Capture the cell that displays the provided text and extract its [X, Y] central coordinate. 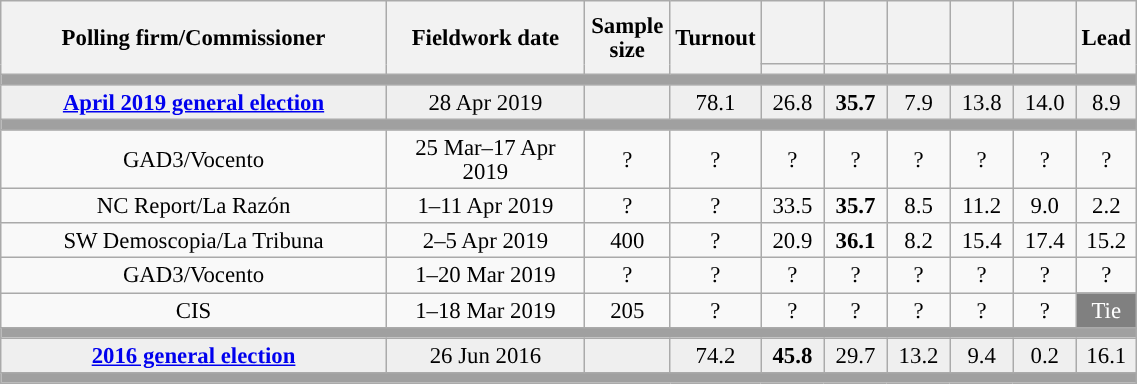
Turnout [716, 38]
14.0 [1044, 102]
36.1 [856, 242]
28 Apr 2019 [485, 102]
13.2 [918, 356]
2016 general election [194, 356]
9.4 [982, 356]
13.8 [982, 102]
15.2 [1106, 242]
16.1 [1106, 356]
1–18 Mar 2019 [485, 310]
9.0 [1044, 206]
8.2 [918, 242]
25 Mar–17 Apr 2019 [485, 160]
33.5 [792, 206]
11.2 [982, 206]
Lead [1106, 38]
NC Report/La Razón [194, 206]
2–5 Apr 2019 [485, 242]
17.4 [1044, 242]
74.2 [716, 356]
1–11 Apr 2019 [485, 206]
29.7 [856, 356]
Polling firm/Commissioner [194, 38]
20.9 [792, 242]
78.1 [716, 102]
April 2019 general election [194, 102]
26.8 [792, 102]
1–20 Mar 2019 [485, 276]
SW Demoscopia/La Tribuna [194, 242]
Fieldwork date [485, 38]
CIS [194, 310]
0.2 [1044, 356]
2.2 [1106, 206]
8.5 [918, 206]
45.8 [792, 356]
8.9 [1106, 102]
Sample size [627, 38]
7.9 [918, 102]
400 [627, 242]
Tie [1106, 310]
15.4 [982, 242]
205 [627, 310]
26 Jun 2016 [485, 356]
